Return the (X, Y) coordinate for the center point of the cell that contains the specified text.  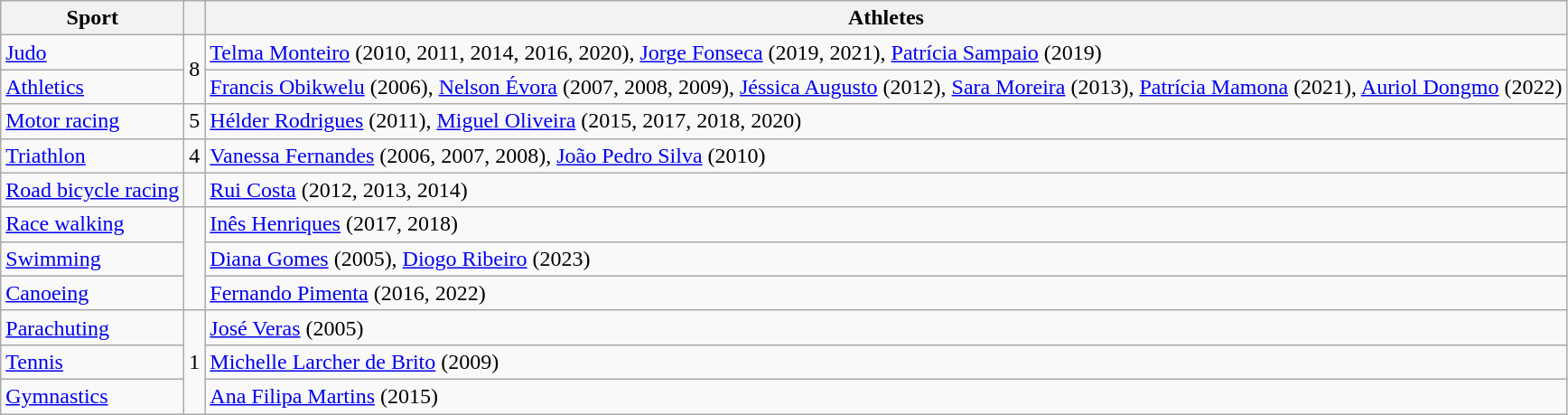
Tennis (92, 362)
Hélder Rodrigues (2011), Miguel Oliveira (2015, 2017, 2018, 2020) (886, 121)
José Veras (2005) (886, 327)
8 (195, 70)
1 (195, 362)
4 (195, 156)
Athletes (886, 18)
Inês Henriques (2017, 2018) (886, 224)
Fernando Pimenta (2016, 2022) (886, 293)
Sport (92, 18)
Francis Obikwelu (2006), Nelson Évora (2007, 2008, 2009), Jéssica Augusto (2012), Sara Moreira (2013), Patrícia Mamona (2021), Auriol Dongmo (2022) (886, 87)
Judo (92, 52)
Canoeing (92, 293)
5 (195, 121)
Triathlon (92, 156)
Parachuting (92, 327)
Diana Gomes (2005), Diogo Ribeiro (2023) (886, 259)
Vanessa Fernandes (2006, 2007, 2008), João Pedro Silva (2010) (886, 156)
Road bicycle racing (92, 190)
Ana Filipa Martins (2015) (886, 396)
Athletics (92, 87)
Telma Monteiro (2010, 2011, 2014, 2016, 2020), Jorge Fonseca (2019, 2021), Patrícia Sampaio (2019) (886, 52)
Motor racing (92, 121)
Michelle Larcher de Brito (2009) (886, 362)
Gymnastics (92, 396)
Race walking (92, 224)
Swimming (92, 259)
Rui Costa (2012, 2013, 2014) (886, 190)
